Determine the [x, y] coordinate at the center of the cell enclosing the given text.  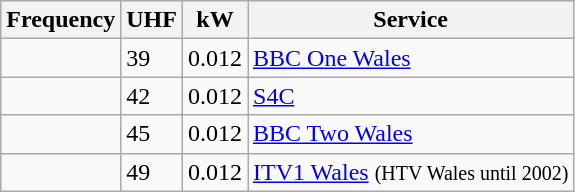
42 [152, 96]
BBC Two Wales [411, 134]
UHF [152, 20]
Service [411, 20]
S4C [411, 96]
Frequency [61, 20]
49 [152, 172]
45 [152, 134]
39 [152, 58]
BBC One Wales [411, 58]
kW [214, 20]
ITV1 Wales (HTV Wales until 2002) [411, 172]
